Output the (x, y) coordinate of the center of the cell containing the given text.  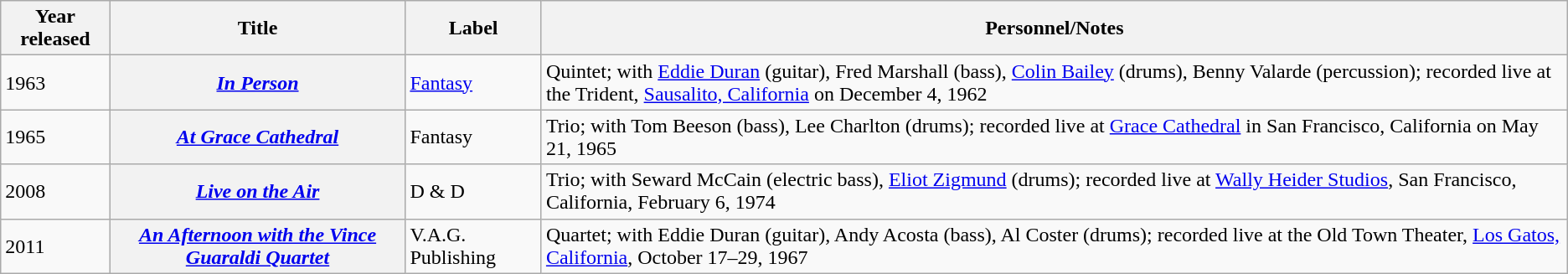
In Person (258, 82)
D & D (474, 191)
1965 (55, 137)
Label (474, 28)
Trio; with Tom Beeson (bass), Lee Charlton (drums); recorded live at Grace Cathedral in San Francisco, California on May 21, 1965 (1054, 137)
V.A.G. Publishing (474, 246)
2011 (55, 246)
At Grace Cathedral (258, 137)
Personnel/Notes (1054, 28)
2008 (55, 191)
Live on the Air (258, 191)
Year released (55, 28)
1963 (55, 82)
Title (258, 28)
An Afternoon with the Vince Guaraldi Quartet (258, 246)
Trio; with Seward McCain (electric bass), Eliot Zigmund (drums); recorded live at Wally Heider Studios, San Francisco, California, February 6, 1974 (1054, 191)
